Determine the (X, Y) coordinate at the center of the cell enclosing the given text.  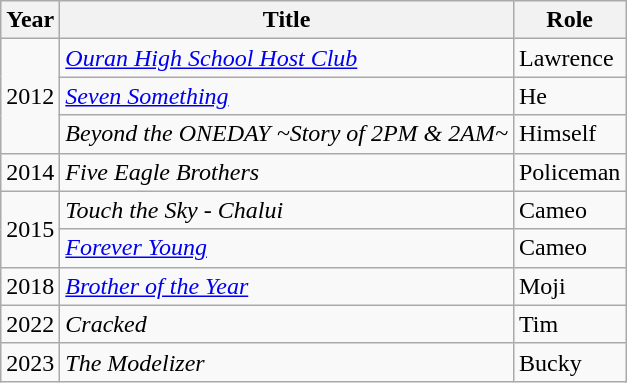
Tim (569, 324)
The Modelizer (287, 362)
Year (30, 20)
Beyond the ONEDAY ~Story of 2PM & 2AM~ (287, 134)
2023 (30, 362)
Bucky (569, 362)
Role (569, 20)
Touch the Sky - Chalui (287, 210)
Five Eagle Brothers (287, 172)
Moji (569, 286)
2012 (30, 96)
Cracked (287, 324)
Forever Young (287, 248)
He (569, 96)
Seven Something (287, 96)
Ouran High School Host Club (287, 58)
2015 (30, 229)
Himself (569, 134)
Policeman (569, 172)
2022 (30, 324)
Lawrence (569, 58)
Brother of the Year (287, 286)
Title (287, 20)
2018 (30, 286)
2014 (30, 172)
